For the text-containing cell, return its midpoint in [x, y] coordinate format. 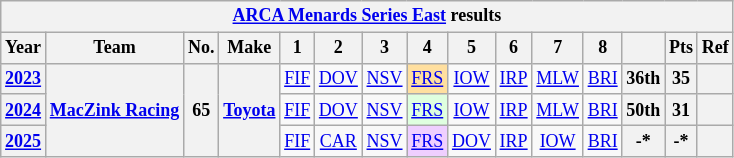
2023 [24, 78]
5 [472, 48]
2024 [24, 110]
ARCA Menards Series East results [367, 16]
1 [298, 48]
31 [682, 110]
35 [682, 78]
50th [644, 110]
Pts [682, 48]
6 [514, 48]
Make [250, 48]
2 [339, 48]
65 [202, 110]
MacZink Racing [114, 110]
Toyota [250, 110]
8 [602, 48]
36th [644, 78]
7 [558, 48]
Year [24, 48]
No. [202, 48]
3 [384, 48]
2025 [24, 140]
Team [114, 48]
4 [428, 48]
CAR [339, 140]
Ref [715, 48]
